Scan for the cell matching the given text and deliver its [x, y] coordinate at center. 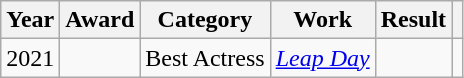
Category [205, 20]
2021 [30, 58]
Award [100, 20]
Result [413, 20]
Leap Day [322, 58]
Best Actress [205, 58]
Work [322, 20]
Year [30, 20]
